Return [x, y] of the center of cell containing provided text 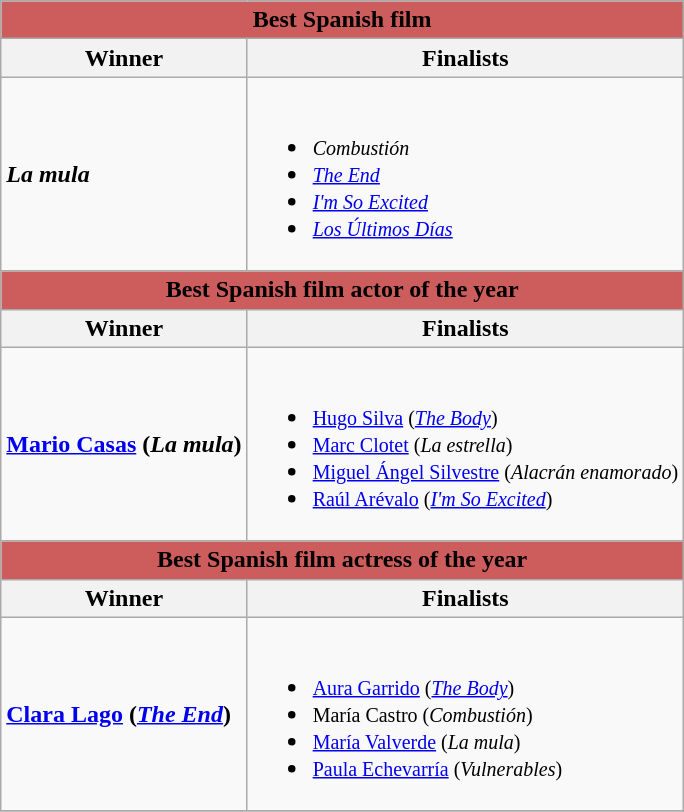
Best Spanish film [342, 20]
La mula [124, 174]
CombustiónThe EndI'm So ExcitedLos Últimos Días [465, 174]
Best Spanish film actress of the year [342, 560]
Hugo Silva (The Body)Marc Clotet (La estrella)Miguel Ángel Silvestre (Alacrán enamorado)Raúl Arévalo (I'm So Excited) [465, 444]
Mario Casas (La mula) [124, 444]
Clara Lago (The End) [124, 714]
Aura Garrido (The Body)María Castro (Combustión)María Valverde (La mula)Paula Echevarría (Vulnerables) [465, 714]
Best Spanish film actor of the year [342, 290]
